Return (X, Y) of the center of cell containing provided text 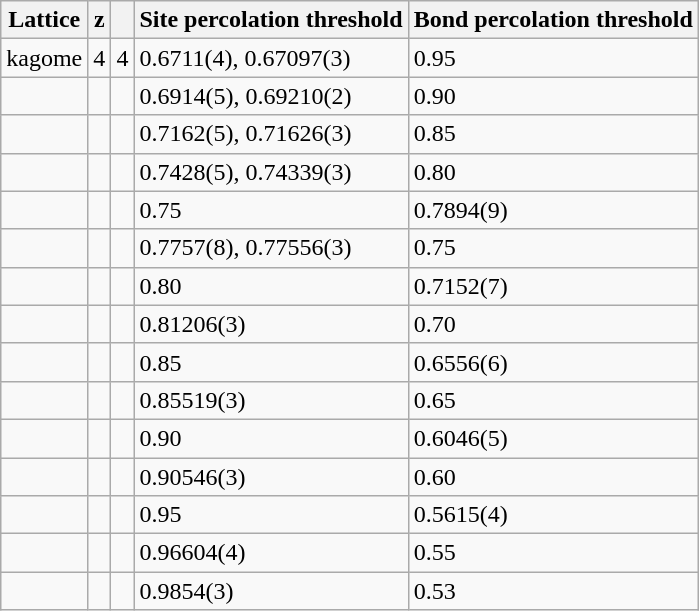
0.60 (553, 477)
0.9854(3) (271, 591)
0.6914(5), 0.69210(2) (271, 96)
z (100, 20)
Lattice (44, 20)
0.53 (553, 591)
0.90546(3) (271, 477)
0.6556(6) (553, 362)
0.7757(8), 0.77556(3) (271, 248)
0.7152(7) (553, 286)
0.81206(3) (271, 324)
0.6046(5) (553, 438)
0.55 (553, 553)
0.65 (553, 400)
0.7162(5), 0.71626(3) (271, 134)
Site percolation threshold (271, 20)
0.5615(4) (553, 515)
0.7894(9) (553, 210)
kagome (44, 58)
Bond percolation threshold (553, 20)
0.70 (553, 324)
0.6711(4), 0.67097(3) (271, 58)
0.85519(3) (271, 400)
0.96604(4) (271, 553)
0.7428(5), 0.74339(3) (271, 172)
